Identify which cell holds the provided text, then report its [X, Y] central coordinate. 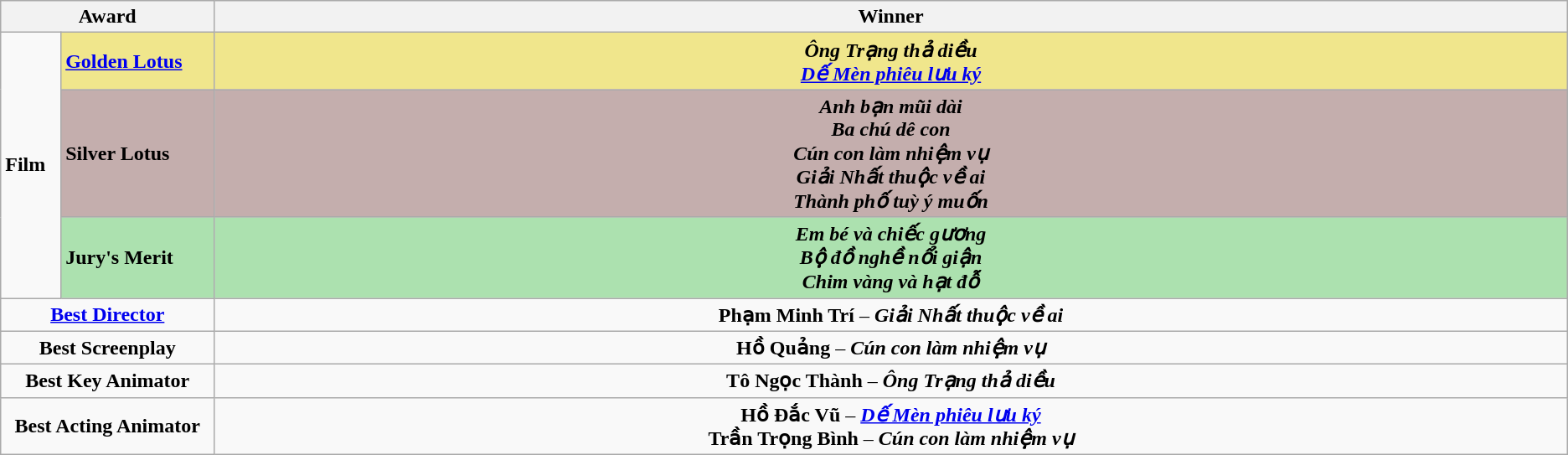
Silver Lotus [137, 153]
Best Acting Animator [107, 426]
Phạm Minh Trí – Giải Nhất thuộc về ai [891, 315]
Golden Lotus [137, 61]
Film [31, 166]
Winner [891, 17]
Best Key Animator [107, 381]
Ông Trạng thả diềuDế Mèn phiêu lưu ký [891, 61]
Best Screenplay [107, 348]
Tô Ngọc Thành – Ông Trạng thả diều [891, 381]
Award [107, 17]
Em bé và chiếc gươngBộ đồ nghề nổi giậnChim vàng và hạt đỗ [891, 258]
Jury's Merit [137, 258]
Best Director [107, 315]
Anh bạn mũi dàiBa chú dê conCún con làm nhiệm vụGiải Nhất thuộc về aiThành phố tuỳ ý muốn [891, 153]
Hồ Đắc Vũ – Dế Mèn phiêu lưu kýTrần Trọng Bình – Cún con làm nhiệm vụ [891, 426]
Hồ Quảng – Cún con làm nhiệm vụ [891, 348]
